Output the [x, y] coordinate of the center of the cell containing the given text.  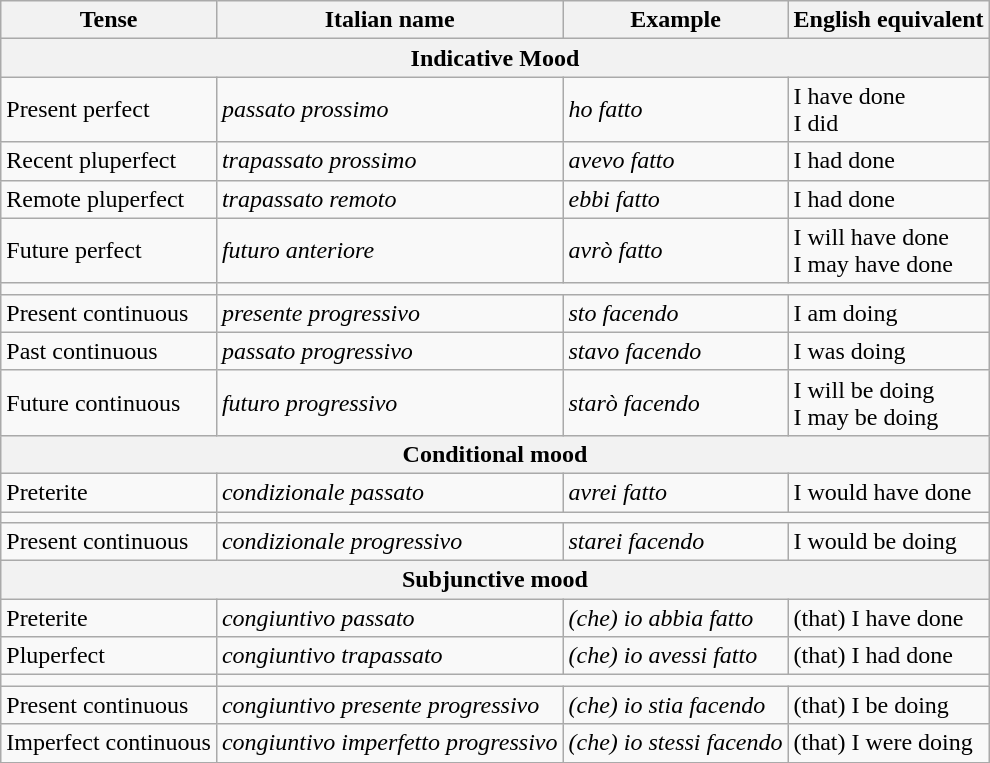
ebbi fatto [676, 199]
Italian name [390, 20]
(that) I were doing [888, 743]
Future perfect [109, 250]
congiuntivo presente progressivo [390, 705]
congiuntivo passato [390, 618]
English equivalent [888, 20]
stavo facendo [676, 351]
(that) I had done [888, 656]
Future continuous [109, 402]
ho fatto [676, 110]
condizionale passato [390, 492]
Subjunctive mood [495, 580]
Past continuous [109, 351]
Indicative Mood [495, 58]
avevo fatto [676, 161]
Tense [109, 20]
passato prossimo [390, 110]
I have doneI did [888, 110]
Imperfect continuous [109, 743]
Pluperfect [109, 656]
Example [676, 20]
(that) I be doing [888, 705]
futuro progressivo [390, 402]
(che) io stessi facendo [676, 743]
starei facendo [676, 542]
I will be doingI may be doing [888, 402]
condizionale progressivo [390, 542]
sto facendo [676, 313]
avrei fatto [676, 492]
(che) io abbia fatto [676, 618]
(that) I have done [888, 618]
I would be doing [888, 542]
(che) io stia facendo [676, 705]
congiuntivo trapassato [390, 656]
Remote pluperfect [109, 199]
I will have doneI may have done [888, 250]
trapassato remoto [390, 199]
(che) io avessi fatto [676, 656]
starò facendo [676, 402]
Recent pluperfect [109, 161]
presente progressivo [390, 313]
Present perfect [109, 110]
trapassato prossimo [390, 161]
Conditional mood [495, 454]
futuro anteriore [390, 250]
congiuntivo imperfetto progressivo [390, 743]
I was doing [888, 351]
I would have done [888, 492]
avrò fatto [676, 250]
I am doing [888, 313]
passato progressivo [390, 351]
